Detect which cell encompasses the target text, then output its [X, Y] center coordinate. 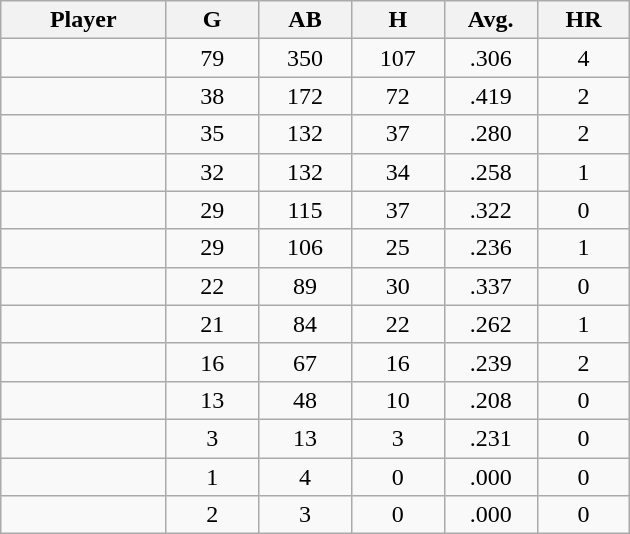
AB [306, 20]
35 [212, 134]
21 [212, 324]
72 [398, 96]
172 [306, 96]
.239 [490, 362]
.280 [490, 134]
107 [398, 58]
32 [212, 172]
79 [212, 58]
48 [306, 400]
G [212, 20]
34 [398, 172]
Player [84, 20]
67 [306, 362]
.262 [490, 324]
84 [306, 324]
115 [306, 210]
.337 [490, 286]
.306 [490, 58]
350 [306, 58]
.236 [490, 248]
106 [306, 248]
HR [584, 20]
H [398, 20]
Avg. [490, 20]
.419 [490, 96]
.258 [490, 172]
.322 [490, 210]
38 [212, 96]
10 [398, 400]
.231 [490, 438]
30 [398, 286]
89 [306, 286]
.208 [490, 400]
25 [398, 248]
